Pinpoint the cell where the given text exists, returning its (x, y) midpoint coordinate. 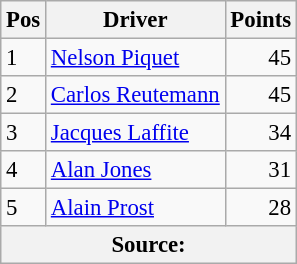
Nelson Piquet (136, 58)
Carlos Reutemann (136, 95)
2 (24, 95)
4 (24, 170)
Alan Jones (136, 170)
34 (260, 133)
1 (24, 58)
Pos (24, 20)
Source: (149, 245)
Driver (136, 20)
31 (260, 170)
Alain Prost (136, 208)
3 (24, 133)
5 (24, 208)
28 (260, 208)
Jacques Laffite (136, 133)
Points (260, 20)
